Identify which cell holds the provided text, then report its [X, Y] central coordinate. 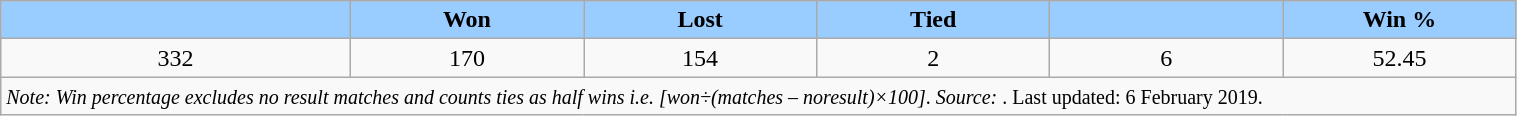
6 [1166, 58]
52.45 [1400, 58]
Win % [1400, 20]
Won [466, 20]
2 [934, 58]
Tied [934, 20]
170 [466, 58]
Lost [700, 20]
332 [176, 58]
154 [700, 58]
